Detect which cell encompasses the target text, then output its [X, Y] center coordinate. 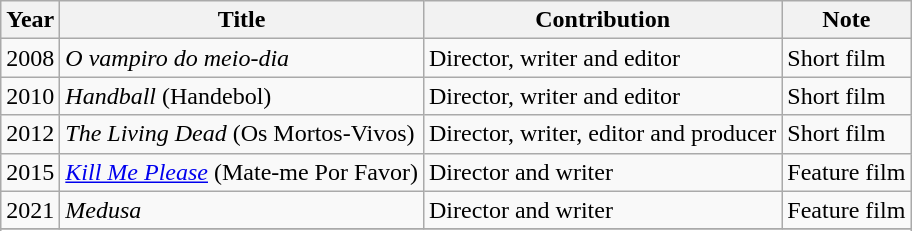
Contribution [602, 20]
O vampiro do meio-dia [242, 58]
Handball (Handebol) [242, 96]
2021 [30, 210]
Year [30, 20]
Director, writer, editor and producer [602, 134]
The Living Dead (Os Mortos-Vivos) [242, 134]
Medusa [242, 210]
Kill Me Please (Mate-me Por Favor) [242, 172]
2010 [30, 96]
2015 [30, 172]
2012 [30, 134]
2008 [30, 58]
Title [242, 20]
Note [846, 20]
